Provide the [X, Y] coordinate of the cell's center where the given text is located.  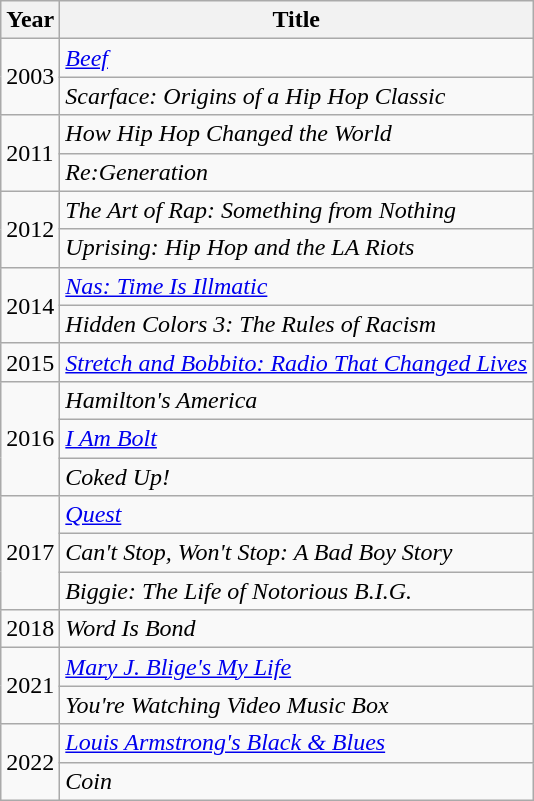
Hidden Colors 3: The Rules of Racism [296, 324]
Can't Stop, Won't Stop: A Bad Boy Story [296, 553]
Year [30, 20]
Scarface: Origins of a Hip Hop Classic [296, 96]
Coin [296, 781]
2014 [30, 305]
Quest [296, 515]
I Am Bolt [296, 438]
Mary J. Blige's My Life [296, 667]
Coked Up! [296, 477]
2012 [30, 229]
Biggie: The Life of Notorious B.I.G. [296, 591]
2017 [30, 553]
Beef [296, 58]
Louis Armstrong's Black & Blues [296, 743]
Hamilton's America [296, 400]
Nas: Time Is Illmatic [296, 286]
2022 [30, 762]
Re:Generation [296, 172]
2011 [30, 153]
2003 [30, 77]
2018 [30, 629]
Word Is Bond [296, 629]
You're Watching Video Music Box [296, 705]
2016 [30, 438]
Title [296, 20]
Uprising: Hip Hop and the LA Riots [296, 248]
2021 [30, 686]
How Hip Hop Changed the World [296, 134]
Stretch and Bobbito: Radio That Changed Lives [296, 362]
The Art of Rap: Something from Nothing [296, 210]
2015 [30, 362]
